For the text-containing cell, return its midpoint in [x, y] coordinate format. 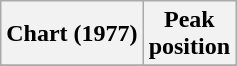
Peakposition [189, 34]
Chart (1977) [72, 34]
